Return [X, Y] of the center of cell containing provided text 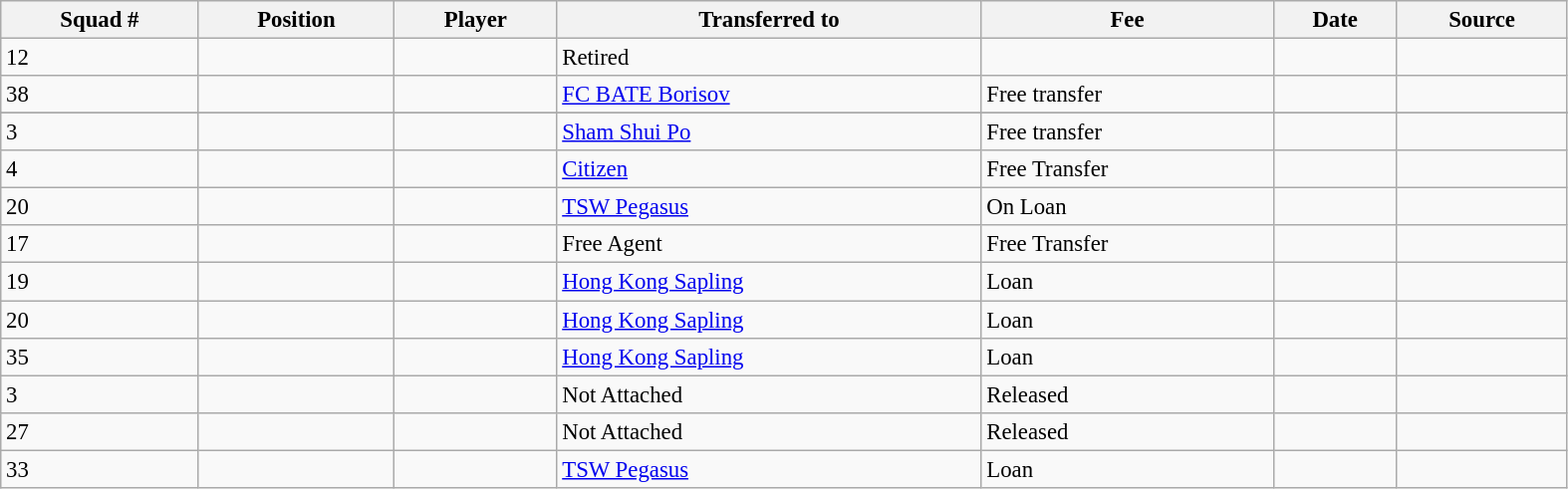
38 [100, 95]
Player [476, 20]
Sham Shui Po [769, 132]
Fee [1128, 20]
19 [100, 282]
33 [100, 469]
Transferred to [769, 20]
35 [100, 357]
FC BATE Borisov [769, 95]
Position [297, 20]
Squad # [100, 20]
17 [100, 244]
27 [100, 431]
4 [100, 169]
12 [100, 58]
Citizen [769, 169]
Date [1335, 20]
Source [1482, 20]
Retired [769, 58]
On Loan [1128, 207]
Free Agent [769, 244]
